Detect which cell encompasses the target text, then output its (x, y) center coordinate. 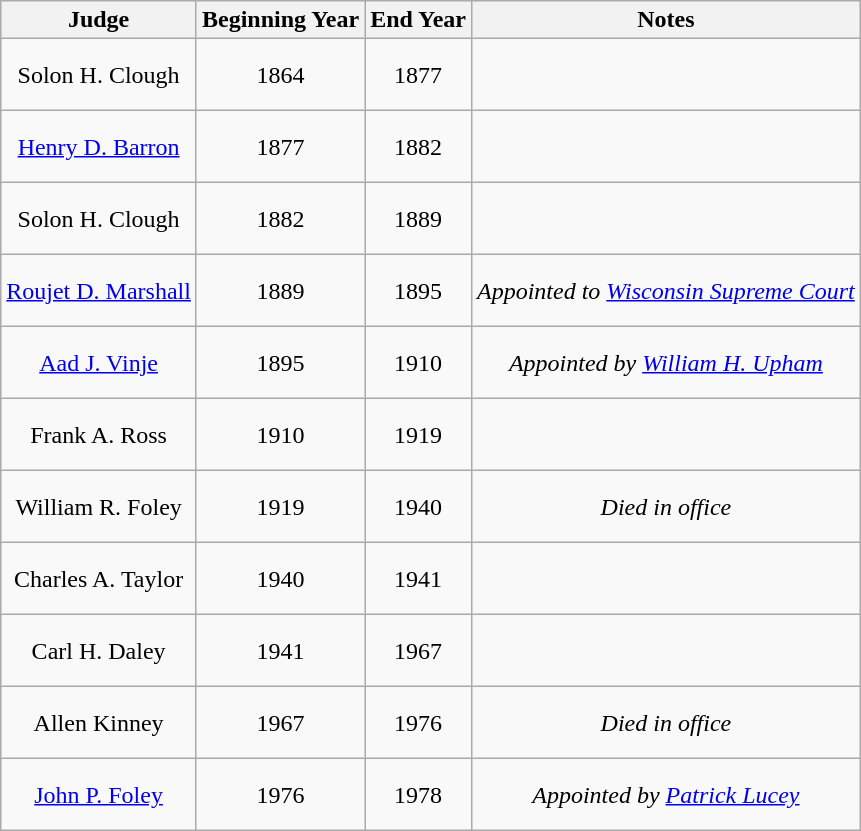
Notes (666, 20)
Judge (99, 20)
Charles A. Taylor (99, 579)
Aad J. Vinje (99, 363)
John P. Foley (99, 795)
1864 (280, 75)
Appointed to Wisconsin Supreme Court (666, 291)
Beginning Year (280, 20)
Appointed by William H. Upham (666, 363)
Allen Kinney (99, 723)
Henry D. Barron (99, 147)
End Year (418, 20)
William R. Foley (99, 507)
Frank A. Ross (99, 435)
Carl H. Daley (99, 651)
Roujet D. Marshall (99, 291)
Appointed by Patrick Lucey (666, 795)
1978 (418, 795)
